Scan for the cell matching the given text and deliver its [X, Y] coordinate at center. 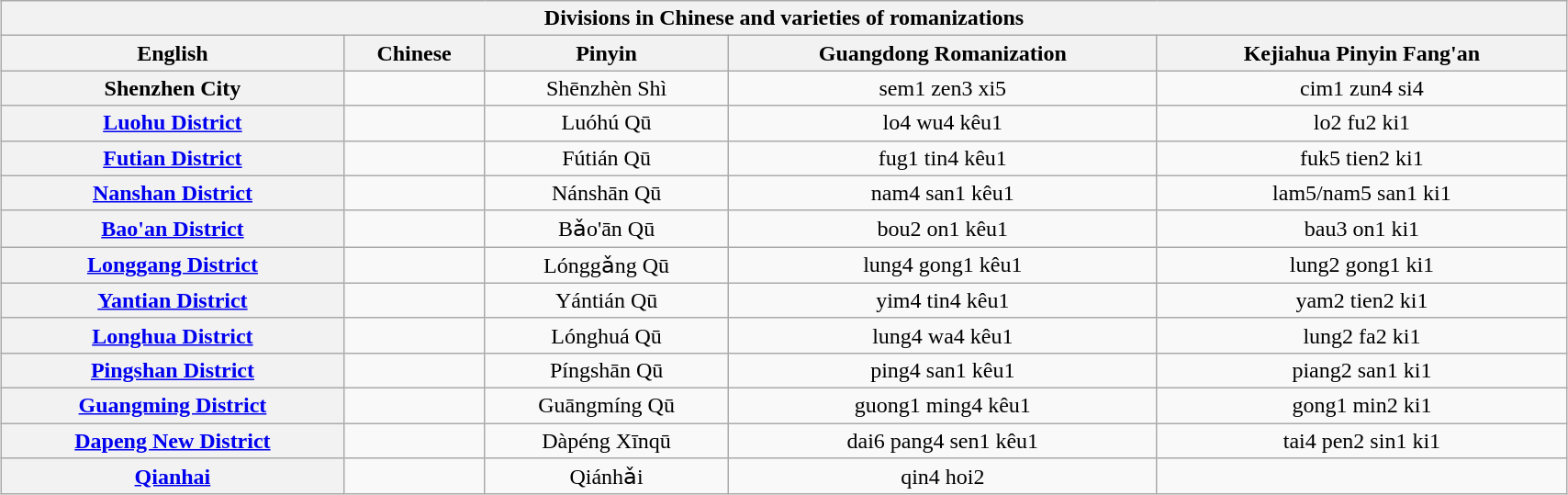
Lónghuá Qū [606, 335]
yim4 tin4 kêu1 [942, 300]
Pinyin [606, 53]
Pingshan District [173, 370]
bou2 on1 kêu1 [942, 229]
Guangming District [173, 405]
Qianhai [173, 477]
Yantian District [173, 300]
Longgang District [173, 265]
gong1 min2 ki1 [1361, 405]
Guangdong Romanization [942, 53]
dai6 pang4 sen1 kêu1 [942, 440]
Dapeng New District [173, 440]
fuk5 tien2 ki1 [1361, 158]
Bǎo'ān Qū [606, 229]
lung4 gong1 kêu1 [942, 265]
English [173, 53]
Shenzhen City [173, 88]
tai4 pen2 sin1 ki1 [1361, 440]
Fútián Qū [606, 158]
lung4 wa4 kêu1 [942, 335]
lo2 fu2 ki1 [1361, 123]
piang2 san1 ki1 [1361, 370]
Nánshān Qū [606, 193]
lo4 wu4 kêu1 [942, 123]
Guāngmíng Qū [606, 405]
lung2 fa2 ki1 [1361, 335]
cim1 zun4 si4 [1361, 88]
ping4 san1 kêu1 [942, 370]
Qiánhǎi [606, 477]
Yántián Qū [606, 300]
lam5/nam5 san1 ki1 [1361, 193]
Píngshān Qū [606, 370]
yam2 tien2 ki1 [1361, 300]
qin4 hoi2 [942, 477]
Longhua District [173, 335]
Kejiahua Pinyin Fang'an [1361, 53]
Lónggǎng Qū [606, 265]
Nanshan District [173, 193]
Bao'an District [173, 229]
Chinese [414, 53]
Dàpéng Xīnqū [606, 440]
Shēnzhèn Shì [606, 88]
guong1 ming4 kêu1 [942, 405]
sem1 zen3 xi5 [942, 88]
bau3 on1 ki1 [1361, 229]
fug1 tin4 kêu1 [942, 158]
Luóhú Qū [606, 123]
Futian District [173, 158]
Divisions in Chinese and varieties of romanizations [784, 18]
lung2 gong1 ki1 [1361, 265]
nam4 san1 kêu1 [942, 193]
Luohu District [173, 123]
